Detect which cell encompasses the target text, then output its [X, Y] center coordinate. 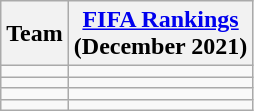
FIFA Rankings(December 2021) [160, 34]
Team [35, 34]
